Locate the cell with the specified text and output its (X, Y) center coordinate. 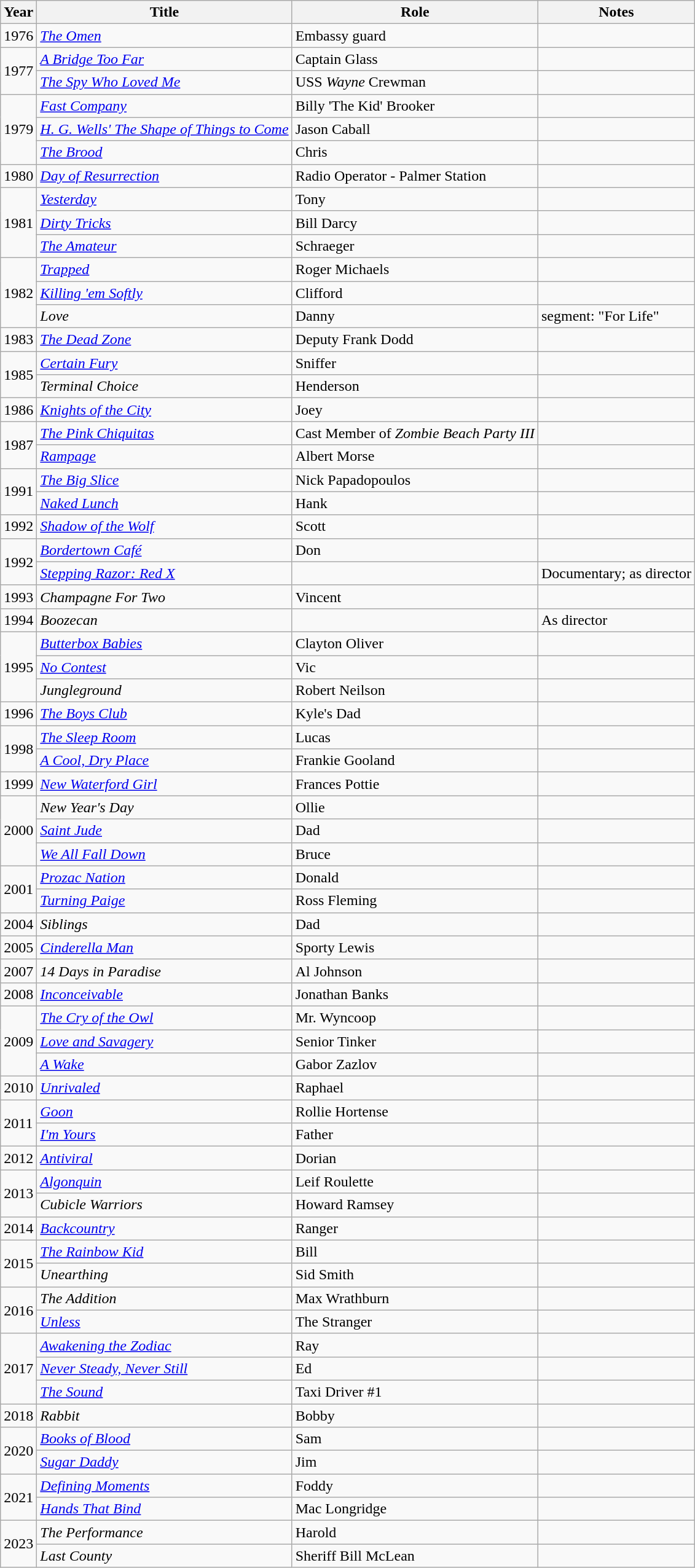
The Sound (165, 1392)
1993 (18, 597)
2005 (18, 947)
Captain Glass (415, 59)
Clayton Oliver (415, 643)
1979 (18, 129)
USS Wayne Crewman (415, 82)
We All Fall Down (165, 854)
Unless (165, 1322)
Saint Jude (165, 831)
Bill Darcy (415, 222)
2000 (18, 831)
Trapped (165, 269)
Albert Morse (415, 457)
1976 (18, 36)
1980 (18, 176)
I'm Yours (165, 1135)
Robert Neilson (415, 691)
Knights of the City (165, 410)
Hank (415, 503)
Mac Longridge (415, 1509)
2014 (18, 1228)
Never Steady, Never Still (165, 1368)
Cast Member of Zombie Beach Party III (415, 433)
1999 (18, 784)
2008 (18, 994)
Rampage (165, 457)
2001 (18, 889)
The Stranger (415, 1322)
Sugar Daddy (165, 1462)
Ross Fleming (415, 901)
Sniffer (415, 363)
Gabor Zazlov (415, 1065)
Jonathan Banks (415, 994)
1995 (18, 667)
Rabbit (165, 1415)
Killing 'em Softly (165, 293)
Rollie Hortense (415, 1111)
Mr. Wyncoop (415, 1017)
New Year's Day (165, 807)
Father (415, 1135)
A Cool, Dry Place (165, 761)
Roger Michaels (415, 269)
The Rainbow Kid (165, 1252)
Ed (415, 1368)
Billy 'The Kid' Brooker (415, 106)
Jungleground (165, 691)
Jim (415, 1462)
The Sleep Room (165, 737)
Champagne For Two (165, 597)
Raphael (415, 1088)
Prozac Nation (165, 877)
Title (165, 12)
The Dead Zone (165, 340)
Bordertown Café (165, 550)
Danny (415, 316)
Harold (415, 1532)
Role (415, 12)
Love and Savagery (165, 1041)
Ray (415, 1345)
Vincent (415, 597)
Awakening the Zodiac (165, 1345)
Sid Smith (415, 1275)
Howard Ramsey (415, 1205)
Sporty Lewis (415, 947)
H. G. Wells' The Shape of Things to Come (165, 129)
The Performance (165, 1532)
Jason Caball (415, 129)
Last County (165, 1556)
Taxi Driver #1 (415, 1392)
Notes (616, 12)
The Cry of the Owl (165, 1017)
Nick Papadopoulos (415, 480)
The Big Slice (165, 480)
Backcountry (165, 1228)
Love (165, 316)
1982 (18, 292)
Lucas (415, 737)
Turning Paige (165, 901)
1987 (18, 445)
2018 (18, 1415)
Inconceivable (165, 994)
1986 (18, 410)
Cinderella Man (165, 947)
Day of Resurrection (165, 176)
1977 (18, 71)
New Waterford Girl (165, 784)
The Addition (165, 1298)
Ollie (415, 807)
2013 (18, 1193)
Goon (165, 1111)
A Wake (165, 1065)
Scott (415, 527)
Unearthing (165, 1275)
Sam (415, 1439)
Radio Operator - Palmer Station (415, 176)
1998 (18, 749)
The Boys Club (165, 714)
Donald (415, 877)
1985 (18, 375)
1981 (18, 222)
Terminal Choice (165, 386)
Unrivaled (165, 1088)
1994 (18, 620)
Leif Roulette (415, 1182)
Certain Fury (165, 363)
Antiviral (165, 1158)
Joey (415, 410)
Butterbox Babies (165, 643)
Frances Pottie (415, 784)
14 Days in Paradise (165, 971)
Dorian (415, 1158)
Bill (415, 1252)
Clifford (415, 293)
2004 (18, 924)
Defining Moments (165, 1486)
Kyle's Dad (415, 714)
The Brood (165, 152)
2011 (18, 1123)
Year (18, 12)
Vic (415, 667)
Naked Lunch (165, 503)
2010 (18, 1088)
Deputy Frank Dodd (415, 340)
Tony (415, 199)
A Bridge Too Far (165, 59)
Al Johnson (415, 971)
Bobby (415, 1415)
Chris (415, 152)
Sheriff Bill McLean (415, 1556)
The Pink Chiquitas (165, 433)
Documentary; as director (616, 573)
Frankie Gooland (415, 761)
2009 (18, 1041)
Stepping Razor: Red X (165, 573)
2015 (18, 1263)
The Omen (165, 36)
2016 (18, 1310)
Ranger (415, 1228)
The Amateur (165, 246)
The Spy Who Loved Me (165, 82)
Embassy guard (415, 36)
No Contest (165, 667)
1983 (18, 340)
Cubicle Warriors (165, 1205)
Siblings (165, 924)
2021 (18, 1497)
Algonquin (165, 1182)
Senior Tinker (415, 1041)
Schraeger (415, 246)
Yesterday (165, 199)
Hands That Bind (165, 1509)
2012 (18, 1158)
2017 (18, 1368)
2007 (18, 971)
As director (616, 620)
Boozecan (165, 620)
Max Wrathburn (415, 1298)
1991 (18, 492)
Foddy (415, 1486)
2020 (18, 1451)
Books of Blood (165, 1439)
1996 (18, 714)
Don (415, 550)
2023 (18, 1544)
Shadow of the Wolf (165, 527)
segment: "For Life" (616, 316)
Bruce (415, 854)
Dirty Tricks (165, 222)
Fast Company (165, 106)
Henderson (415, 386)
